Return (X, Y) of the center of cell containing provided text 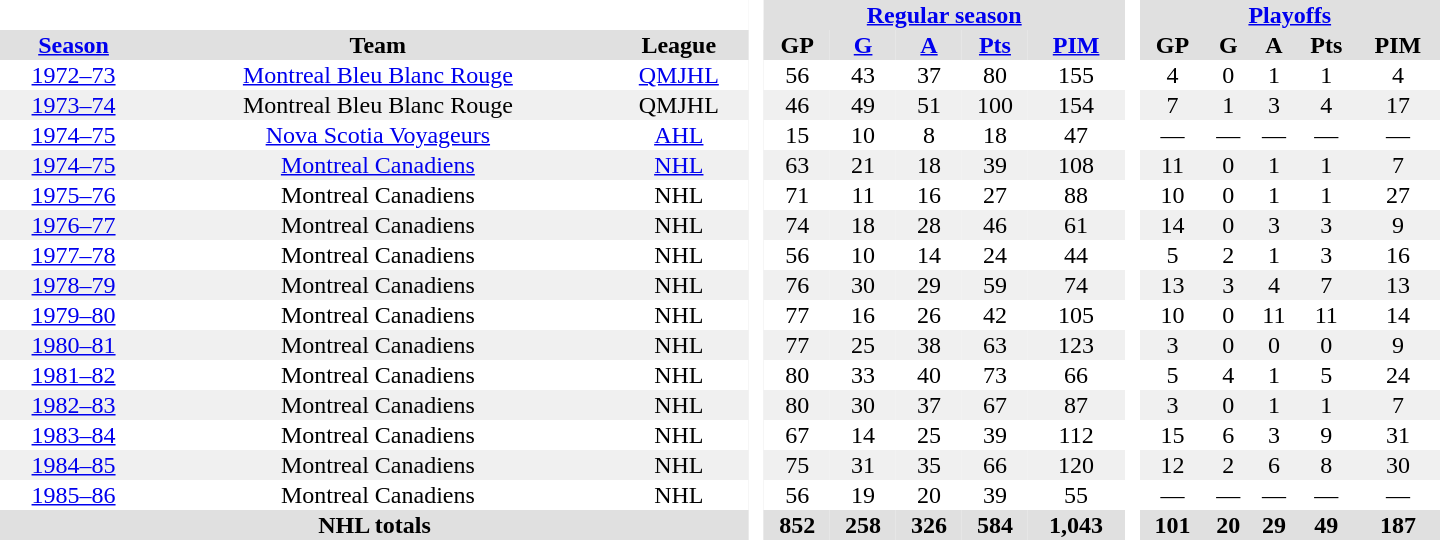
42 (995, 315)
1977–78 (74, 255)
120 (1076, 465)
75 (797, 465)
Nova Scotia Voyageurs (378, 135)
155 (1076, 75)
852 (797, 525)
Regular season (944, 15)
187 (1398, 525)
326 (929, 525)
19 (863, 495)
584 (995, 525)
26 (929, 315)
1984–85 (74, 465)
44 (1076, 255)
28 (929, 225)
1,043 (1076, 525)
71 (797, 195)
Playoffs (1290, 15)
87 (1076, 405)
League (679, 45)
40 (929, 375)
1980–81 (74, 345)
154 (1076, 105)
Team (378, 45)
123 (1076, 345)
51 (929, 105)
100 (995, 105)
1982–83 (74, 405)
1975–76 (74, 195)
108 (1076, 165)
73 (995, 375)
43 (863, 75)
33 (863, 375)
76 (797, 285)
17 (1398, 105)
1976–77 (74, 225)
AHL (679, 135)
101 (1173, 525)
38 (929, 345)
1983–84 (74, 435)
Season (74, 45)
47 (1076, 135)
35 (929, 465)
NHL totals (374, 525)
12 (1173, 465)
1979–80 (74, 315)
55 (1076, 495)
59 (995, 285)
1973–74 (74, 105)
88 (1076, 195)
61 (1076, 225)
1978–79 (74, 285)
112 (1076, 435)
21 (863, 165)
1985–86 (74, 495)
1981–82 (74, 375)
105 (1076, 315)
258 (863, 525)
1972–73 (74, 75)
